Return (X, Y) of the center of cell containing provided text 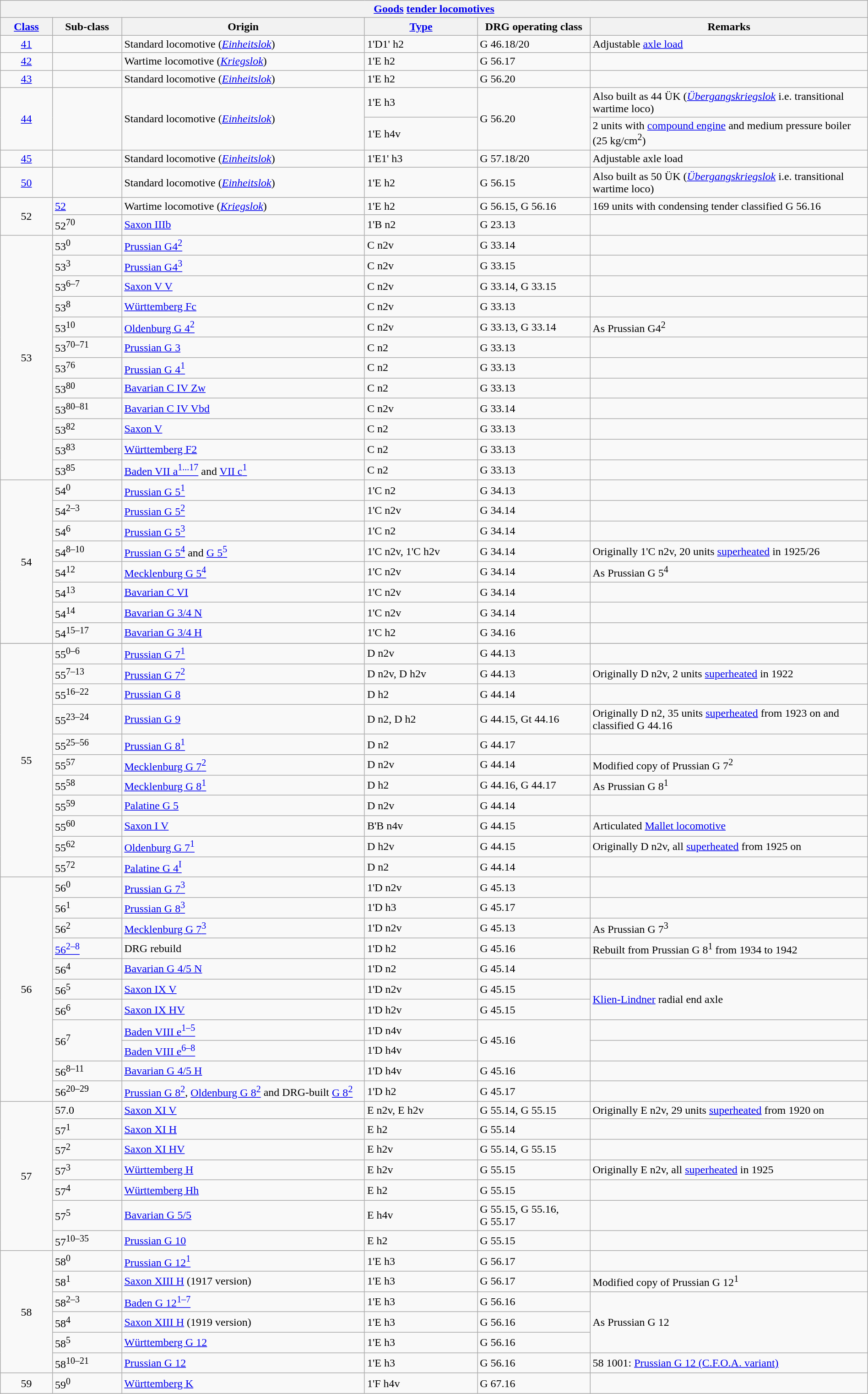
G 55.14 (534, 1129)
5810–21 (87, 1363)
56 (27, 989)
567 (87, 1040)
5525–56 (87, 745)
Sub-class (87, 27)
G 34.16 (534, 633)
5383 (87, 450)
45 (27, 159)
5370–71 (87, 347)
1'D h3 (421, 908)
Prussian G 71 (243, 654)
G 33.15 (534, 266)
1'D h2v (421, 1009)
B'B n4v (421, 826)
57.0 (87, 1110)
5620–29 (87, 1092)
560 (87, 888)
Saxon IX V (243, 989)
G 56.15 (534, 182)
Oldenburg G 71 (243, 846)
5559 (87, 806)
Goods tender locomotives (434, 9)
581 (87, 1281)
5380 (87, 388)
Saxon I V (243, 826)
566 (87, 1009)
G 44.17 (534, 745)
G 33.14, G 33.15 (534, 287)
Baden G 121–7 (243, 1301)
533 (87, 266)
DRG rebuild (243, 949)
Prussian G 52 (243, 511)
Remarks (729, 27)
58 (27, 1312)
Württemberg K (243, 1383)
1'D n2 (421, 969)
Bavarian G 4/5 N (243, 969)
DRG operating class (534, 27)
G 45.14 (534, 969)
1'C h2 (421, 633)
Saxon XI H (243, 1129)
Prussian G 9 (243, 719)
1'F h4v (421, 1383)
Type (421, 27)
Saxon XI V (243, 1110)
G 46.18/20 (534, 44)
Prussian G 8 (243, 694)
1'D1' h2 (421, 44)
Bavarian C VI (243, 593)
54 (27, 561)
Prussian G 10 (243, 1241)
1'E h4v (421, 134)
5385 (87, 470)
Modified copy of Prussian G 72 (729, 765)
As Prussian G 12 (729, 1322)
43 (27, 79)
Prussian G 51 (243, 490)
58 1001: Prussian G 12 (C.F.O.A. variant) (729, 1363)
Bavarian G 3/4 N (243, 613)
Baden VIII e6–8 (243, 1051)
Württemberg F2 (243, 450)
Palatine G 5 (243, 806)
Saxon V (243, 429)
5558 (87, 785)
Bavarian G 4/5 H (243, 1071)
Saxon IIIb (243, 225)
564 (87, 969)
55 (27, 760)
Prussian G 41 (243, 368)
Baden VII a1...17 and VII c1 (243, 470)
Württemberg H (243, 1170)
Originally E n2v, 29 units superheated from 1920 on (729, 1110)
561 (87, 908)
E n2v, E h2v (421, 1110)
546 (87, 531)
5523–24 (87, 719)
Bavarian G 5/5 (243, 1215)
41 (27, 44)
Oldenburg G 42 (243, 327)
G 23.13 (534, 225)
G 44.16, G 44.17 (534, 785)
Württemberg G 12 (243, 1343)
D n2, D h2 (421, 719)
42 (27, 61)
536–7 (87, 287)
As Prussian G42 (729, 327)
542–3 (87, 511)
Also built as 44 ÜK (Übergangskriegslok i.e. transitional wartime loco) (729, 103)
568–11 (87, 1071)
Mecklenburg G 81 (243, 785)
Bavarian C IV Zw (243, 388)
Klien-Lindner radial end axle (729, 999)
1'C n2v, 1'C h2v (421, 551)
59 (27, 1383)
Originally D n2v, all superheated from 1925 on (729, 846)
As Prussian G 81 (729, 785)
Class (27, 27)
Württemberg Hh (243, 1191)
Saxon IX HV (243, 1009)
585 (87, 1343)
571 (87, 1129)
5412 (87, 572)
Saxon XI HV (243, 1149)
Prussian G 73 (243, 888)
5376 (87, 368)
Prussian G42 (243, 245)
G 33.13, G 33.14 (534, 327)
Prussian G 121 (243, 1261)
5560 (87, 826)
Prussian G 54 and G 55 (243, 551)
530 (87, 245)
Originally D n2, 35 units superheated from 1923 on and classified G 44.16 (729, 719)
Rebuilt from Prussian G 81 from 1934 to 1942 (729, 949)
57 (27, 1176)
Prussian G 3 (243, 347)
5413 (87, 593)
572 (87, 1149)
574 (87, 1191)
Bavarian C IV Vbd (243, 408)
2 units with compound engine and medium pressure boiler (25 kg/cm2) (729, 134)
1'E1' h3 (421, 159)
G 34.13 (534, 490)
5557 (87, 765)
5572 (87, 867)
53 (27, 357)
Prussian G 83 (243, 908)
557–13 (87, 674)
Palatine G 4I (243, 867)
G 55.15, G 55.16, G 55.17 (534, 1215)
1'D n4v (421, 1030)
575 (87, 1215)
Origin (243, 27)
Saxon XIII H (1919 version) (243, 1323)
5414 (87, 613)
Saxon XIII H (1917 version) (243, 1281)
Saxon V V (243, 287)
G 67.16 (534, 1383)
5710–35 (87, 1241)
G 56.15, G 56.16 (534, 206)
Mecklenburg G 72 (243, 765)
169 units with condensing tender classified G 56.16 (729, 206)
Württemberg Fc (243, 307)
Prussian G 81 (243, 745)
Mecklenburg G 54 (243, 572)
584 (87, 1323)
Mecklenburg G 73 (243, 928)
G 57.18/20 (534, 159)
E h4v (421, 1215)
Originally D n2v, 2 units superheated in 1922 (729, 674)
Articulated Mallet locomotive (729, 826)
5516–22 (87, 694)
Prussian G 12 (243, 1363)
5562 (87, 846)
Originally 1'C n2v, 20 units superheated in 1925/26 (729, 551)
580 (87, 1261)
573 (87, 1170)
590 (87, 1383)
548–10 (87, 551)
5382 (87, 429)
550–6 (87, 654)
Originally E n2v, all superheated in 1925 (729, 1170)
G 44.15, Gt 44.16 (534, 719)
538 (87, 307)
565 (87, 989)
Also built as 50 ÜK (Übergangskriegslok i.e. transitional wartime loco) (729, 182)
D n2v, D h2v (421, 674)
1'B n2 (421, 225)
Prussian G 53 (243, 531)
As Prussian G 73 (729, 928)
D h2v (421, 846)
Baden VIII e1–5 (243, 1030)
Prussian G43 (243, 266)
562 (87, 928)
Prussian G 72 (243, 674)
540 (87, 490)
Bavarian G 3/4 H (243, 633)
5270 (87, 225)
As Prussian G 54 (729, 572)
Prussian G 82, Oldenburg G 82 and DRG-built G 82 (243, 1092)
582–3 (87, 1301)
Modified copy of Prussian G 121 (729, 1281)
562–8 (87, 949)
50 (27, 182)
44 (27, 119)
5310 (87, 327)
5380–81 (87, 408)
5415–17 (87, 633)
